Extract the (x, y) coordinate from the center of the cell holding the provided text.  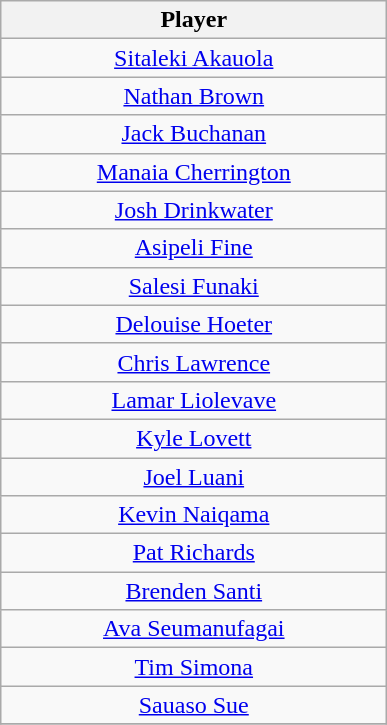
Joel Luani (194, 477)
Chris Lawrence (194, 362)
Kyle Lovett (194, 438)
Brenden Santi (194, 591)
Manaia Cherrington (194, 172)
Sauaso Sue (194, 705)
Sitaleki Akauola (194, 58)
Asipeli Fine (194, 248)
Player (194, 20)
Salesi Funaki (194, 286)
Nathan Brown (194, 96)
Jack Buchanan (194, 134)
Ava Seumanufagai (194, 629)
Pat Richards (194, 553)
Kevin Naiqama (194, 515)
Josh Drinkwater (194, 210)
Delouise Hoeter (194, 324)
Lamar Liolevave (194, 400)
Tim Simona (194, 667)
